Return the (x, y) coordinate for the center point of the cell that contains the specified text.  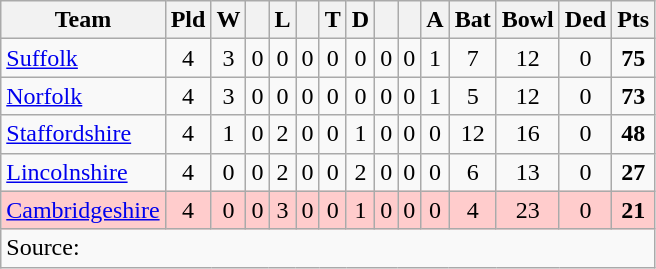
Bowl (528, 20)
73 (634, 96)
T (332, 20)
A (435, 20)
Pts (634, 20)
Source: (328, 248)
7 (472, 58)
6 (472, 172)
Ded (585, 20)
D (360, 20)
Team (83, 20)
Lincolnshire (83, 172)
21 (634, 210)
16 (528, 134)
Suffolk (83, 58)
Staffordshire (83, 134)
Bat (472, 20)
23 (528, 210)
L (282, 20)
5 (472, 96)
75 (634, 58)
Norfolk (83, 96)
Pld (188, 20)
13 (528, 172)
27 (634, 172)
Cambridgeshire (83, 210)
W (228, 20)
48 (634, 134)
